Find where the given text appears and provide that cell's center as (X, Y) coordinate. 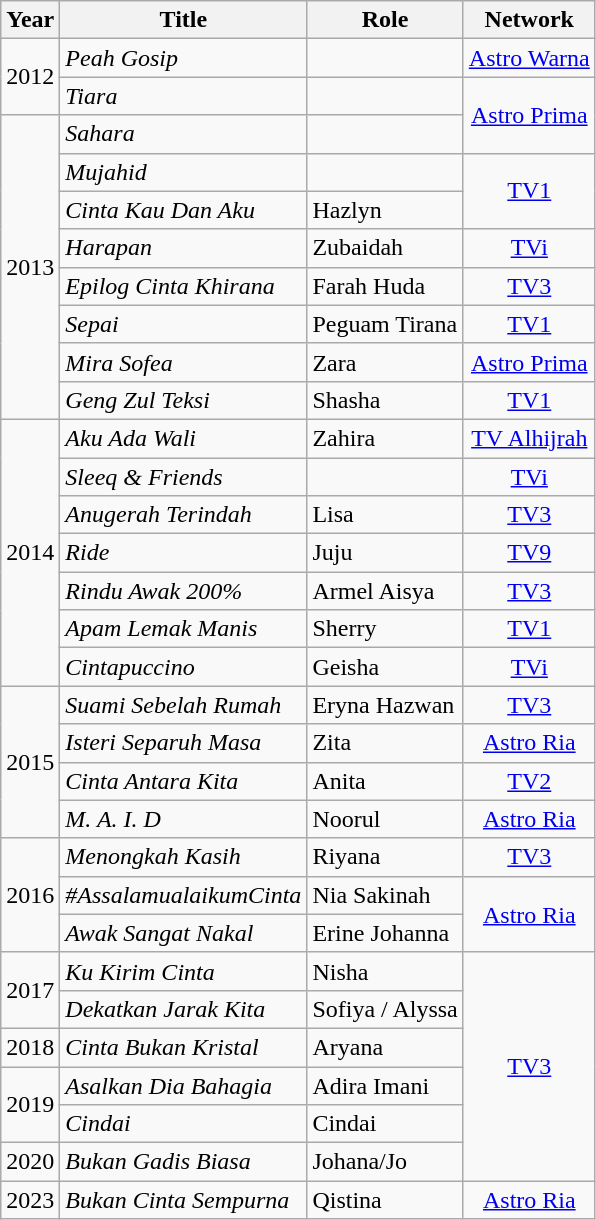
#AssalamualaikumCinta (184, 895)
Sleeq & Friends (184, 477)
Sahara (184, 134)
Nia Sakinah (385, 895)
TV2 (529, 781)
Astro Warna (529, 58)
Noorul (385, 819)
Rindu Awak 200% (184, 591)
Sofiya / Alyssa (385, 1009)
TV9 (529, 553)
Peguam Tirana (385, 324)
Eryna Hazwan (385, 705)
Hazlyn (385, 210)
Cinta Bukan Kristal (184, 1047)
Anugerah Terindah (184, 515)
Farah Huda (385, 286)
Mira Sofea (184, 362)
Bukan Gadis Biasa (184, 1162)
Year (30, 20)
Zubaidah (385, 248)
Aku Ada Wali (184, 438)
Geng Zul Teksi (184, 400)
Role (385, 20)
2014 (30, 552)
2018 (30, 1047)
Ku Kirim Cinta (184, 971)
Dekatkan Jarak Kita (184, 1009)
2020 (30, 1162)
2012 (30, 77)
Geisha (385, 667)
Shasha (385, 400)
Tiara (184, 96)
Cintapuccino (184, 667)
Qistina (385, 1200)
Isteri Separuh Masa (184, 743)
Mujahid (184, 172)
Bukan Cinta Sempurna (184, 1200)
Anita (385, 781)
Title (184, 20)
Menongkah Kasih (184, 857)
Asalkan Dia Bahagia (184, 1085)
Apam Lemak Manis (184, 629)
Zara (385, 362)
Johana/Jo (385, 1162)
Cinta Antara Kita (184, 781)
TV Alhijrah (529, 438)
Suami Sebelah Rumah (184, 705)
Erine Johanna (385, 933)
Armel Aisya (385, 591)
Adira Imani (385, 1085)
Sherry (385, 629)
Zahira (385, 438)
Epilog Cinta Khirana (184, 286)
2016 (30, 895)
Riyana (385, 857)
2017 (30, 990)
Cinta Kau Dan Aku (184, 210)
Harapan (184, 248)
2019 (30, 1104)
2023 (30, 1200)
Ride (184, 553)
Juju (385, 553)
Network (529, 20)
2013 (30, 267)
Aryana (385, 1047)
Lisa (385, 515)
Peah Gosip (184, 58)
Sepai (184, 324)
Zita (385, 743)
2015 (30, 762)
Awak Sangat Nakal (184, 933)
Nisha (385, 971)
M. A. I. D (184, 819)
